Return (X, Y) of the center of cell containing provided text 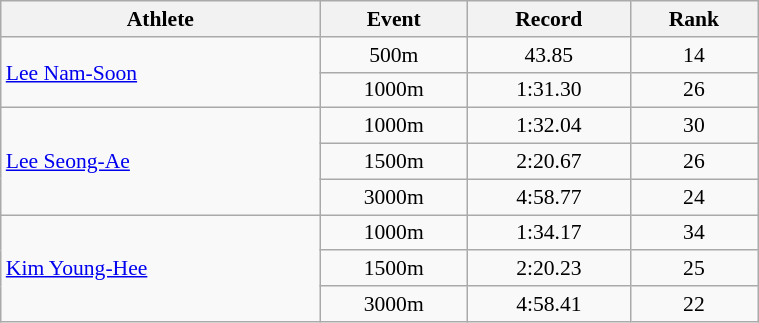
Lee Seong-Ae (160, 162)
22 (694, 304)
1:34.17 (550, 233)
1:31.30 (550, 90)
500m (394, 55)
34 (694, 233)
2:20.67 (550, 162)
30 (694, 126)
Kim Young-Hee (160, 268)
43.85 (550, 55)
4:58.41 (550, 304)
1:32.04 (550, 126)
14 (694, 55)
Lee Nam-Soon (160, 72)
Rank (694, 19)
25 (694, 269)
Event (394, 19)
2:20.23 (550, 269)
4:58.77 (550, 197)
24 (694, 197)
Athlete (160, 19)
Record (550, 19)
